Capture the cell that displays the provided text and extract its [x, y] central coordinate. 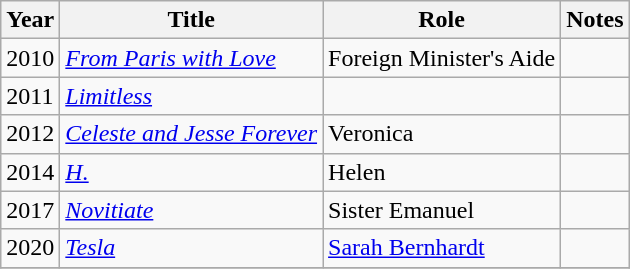
Limitless [192, 96]
2017 [30, 210]
Sarah Bernhardt [442, 248]
From Paris with Love [192, 58]
Celeste and Jesse Forever [192, 134]
Title [192, 20]
Sister Emanuel [442, 210]
Notes [595, 20]
Year [30, 20]
Foreign Minister's Aide [442, 58]
Helen [442, 172]
2012 [30, 134]
2014 [30, 172]
2011 [30, 96]
Novitiate [192, 210]
Tesla [192, 248]
H. [192, 172]
Role [442, 20]
2020 [30, 248]
2010 [30, 58]
Veronica [442, 134]
